Pinpoint the cell where the given text exists, returning its (X, Y) midpoint coordinate. 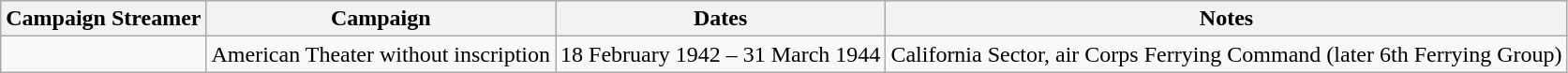
Campaign Streamer (103, 19)
18 February 1942 – 31 March 1944 (721, 54)
Notes (1226, 19)
American Theater without inscription (381, 54)
California Sector, air Corps Ferrying Command (later 6th Ferrying Group) (1226, 54)
Campaign (381, 19)
Dates (721, 19)
